For the text-containing cell, return its midpoint in [X, Y] coordinate format. 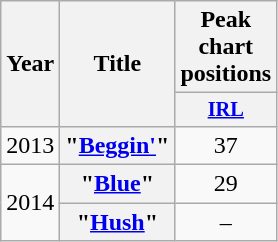
2014 [30, 203]
37 [226, 145]
Peak chart positions [226, 47]
29 [226, 184]
Year [30, 64]
"Hush" [118, 222]
– [226, 222]
2013 [30, 145]
"Blue" [118, 184]
Title [118, 64]
IRL [226, 110]
"Beggin'" [118, 145]
